Scan for the cell matching the given text and deliver its [X, Y] coordinate at center. 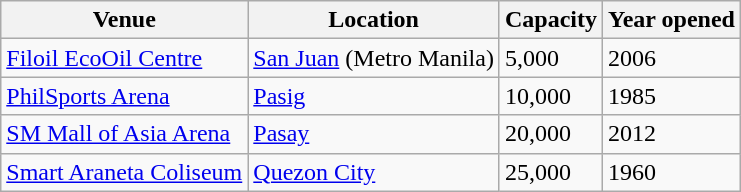
Smart Araneta Coliseum [124, 172]
25,000 [550, 172]
2012 [672, 134]
Pasig [374, 96]
Venue [124, 20]
PhilSports Arena [124, 96]
2006 [672, 58]
Pasay [374, 134]
1985 [672, 96]
Quezon City [374, 172]
San Juan (Metro Manila) [374, 58]
20,000 [550, 134]
10,000 [550, 96]
SM Mall of Asia Arena [124, 134]
5,000 [550, 58]
Location [374, 20]
Capacity [550, 20]
1960 [672, 172]
Year opened [672, 20]
Filoil EcoOil Centre [124, 58]
